Pinpoint the cell where the given text exists, returning its (x, y) midpoint coordinate. 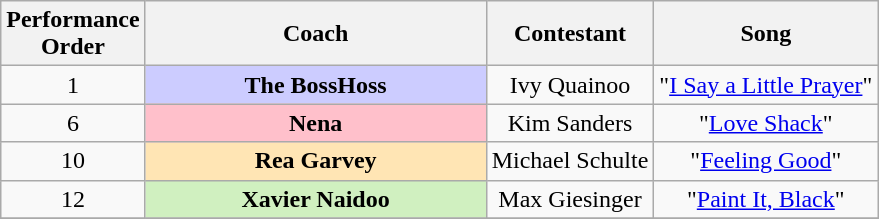
The BossHoss (316, 85)
"Feeling Good" (766, 161)
Rea Garvey (316, 161)
Max Giesinger (570, 199)
Xavier Naidoo (316, 199)
10 (73, 161)
Contestant (570, 34)
"Paint It, Black" (766, 199)
Coach (316, 34)
6 (73, 123)
Performance Order (73, 34)
Kim Sanders (570, 123)
Ivy Quainoo (570, 85)
"Love Shack" (766, 123)
Michael Schulte (570, 161)
"I Say a Little Prayer" (766, 85)
12 (73, 199)
Nena (316, 123)
1 (73, 85)
Song (766, 34)
